For the text-containing cell, return its midpoint in [x, y] coordinate format. 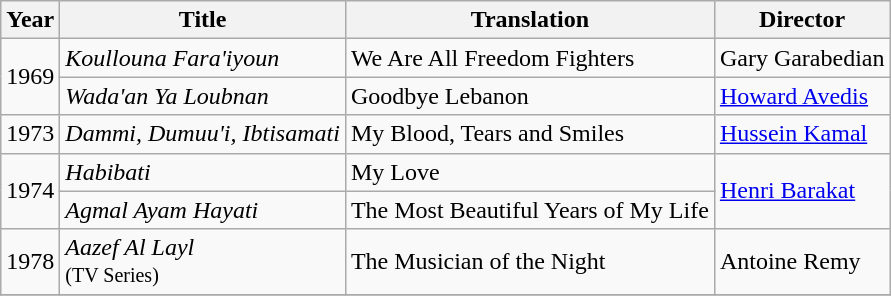
Wada'an Ya Loubnan [203, 96]
Goodbye Lebanon [530, 96]
Translation [530, 20]
Aazef Al Layl(TV Series) [203, 262]
1974 [30, 191]
Gary Garabedian [802, 58]
Hussein Kamal [802, 134]
My Blood, Tears and Smiles [530, 134]
Koullouna Fara'iyoun [203, 58]
My Love [530, 172]
The Most Beautiful Years of My Life [530, 210]
1969 [30, 77]
Habibati [203, 172]
We Are All Freedom Fighters [530, 58]
Director [802, 20]
1973 [30, 134]
Title [203, 20]
Dammi, Dumuu'i, Ibtisamati [203, 134]
Agmal Ayam Hayati [203, 210]
Howard Avedis [802, 96]
Henri Barakat [802, 191]
Antoine Remy [802, 262]
The Musician of the Night [530, 262]
1978 [30, 262]
Year [30, 20]
